Return [x, y] of the center of cell containing provided text 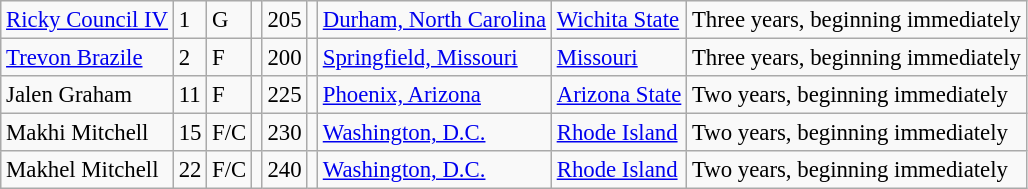
Wichita State [618, 20]
Makhi Mitchell [88, 133]
1 [190, 20]
Springfield, Missouri [434, 58]
15 [190, 133]
11 [190, 95]
200 [284, 58]
22 [190, 170]
240 [284, 170]
Missouri [618, 58]
Durham, North Carolina [434, 20]
Makhel Mitchell [88, 170]
2 [190, 58]
230 [284, 133]
205 [284, 20]
Phoenix, Arizona [434, 95]
Ricky Council IV [88, 20]
G [230, 20]
Jalen Graham [88, 95]
225 [284, 95]
Arizona State [618, 95]
Trevon Brazile [88, 58]
